Find where the given text appears and provide that cell's center as (x, y) coordinate. 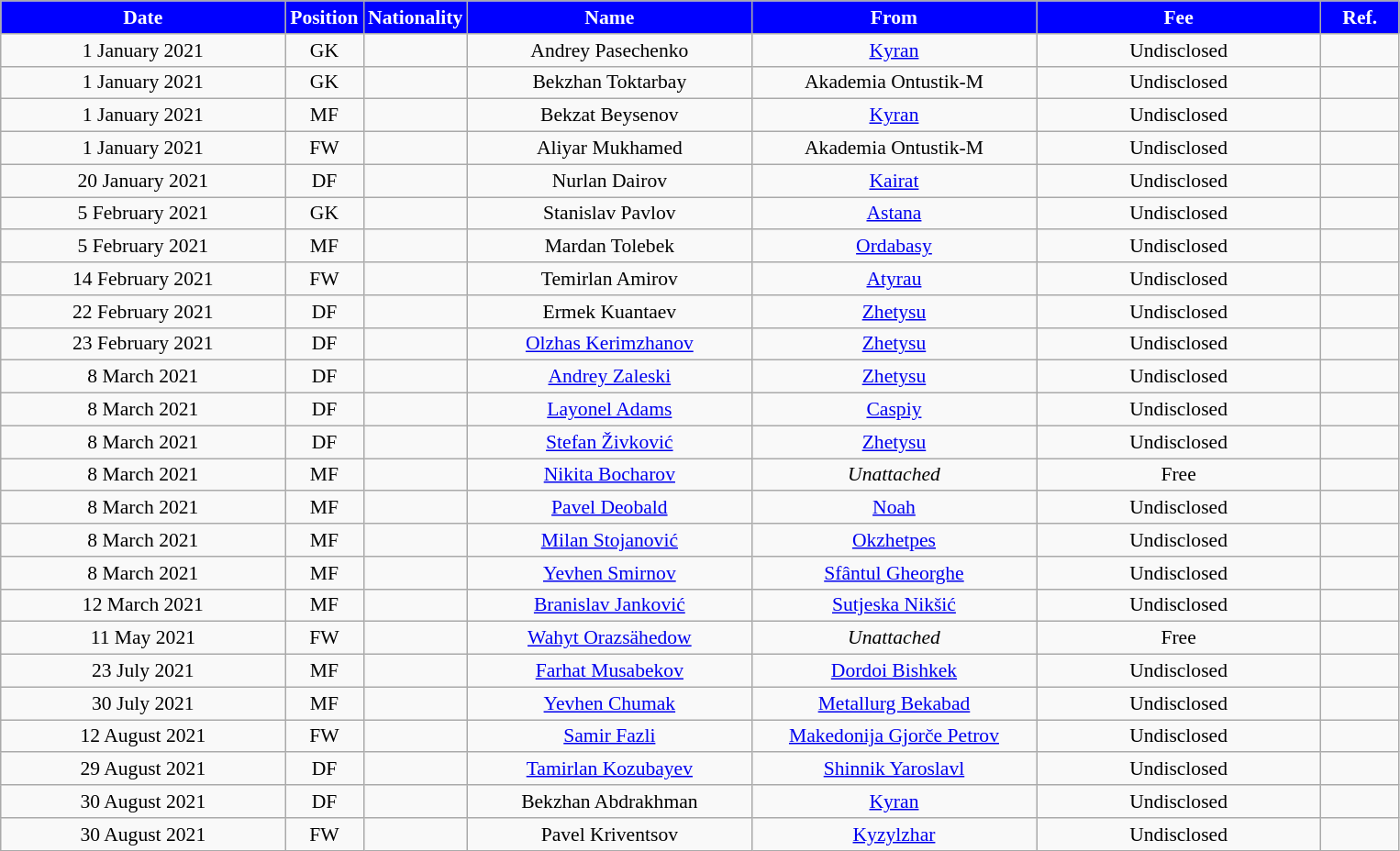
Kyzylzhar (894, 834)
Kairat (894, 181)
Yevhen Chumak (609, 703)
Sfântul Gheorghe (894, 573)
Fee (1179, 17)
Andrey Zaleski (609, 377)
Aliyar Mukhamed (609, 149)
Layonel Adams (609, 410)
Caspiy (894, 410)
Temirlan Amirov (609, 279)
Tamirlan Kozubayev (609, 769)
Mardan Tolebek (609, 247)
Nurlan Dairov (609, 181)
Sutjeska Nikšić (894, 605)
Ermek Kuantaev (609, 312)
11 May 2021 (143, 638)
Pavel Deobald (609, 508)
14 February 2021 (143, 279)
Stanislav Pavlov (609, 214)
Bekzat Beysenov (609, 116)
Okzhetpes (894, 540)
20 January 2021 (143, 181)
12 August 2021 (143, 736)
Nationality (415, 17)
Shinnik Yaroslavl (894, 769)
Bekzhan Toktarbay (609, 83)
Nikita Bocharov (609, 475)
30 July 2021 (143, 703)
Bekzhan Abdrakhman (609, 801)
Yevhen Smirnov (609, 573)
Date (143, 17)
Makedonija Gjorče Petrov (894, 736)
Name (609, 17)
Ref. (1360, 17)
Ordabasy (894, 247)
Wahyt Orazsähedow (609, 638)
Metallurg Bekabad (894, 703)
From (894, 17)
Pavel Kriventsov (609, 834)
Milan Stojanović (609, 540)
29 August 2021 (143, 769)
22 February 2021 (143, 312)
Atyrau (894, 279)
Olzhas Kerimzhanov (609, 344)
23 July 2021 (143, 671)
12 March 2021 (143, 605)
Branislav Janković (609, 605)
23 February 2021 (143, 344)
Dordoi Bishkek (894, 671)
Noah (894, 508)
Position (325, 17)
Andrey Pasechenko (609, 50)
Samir Fazli (609, 736)
Farhat Musabekov (609, 671)
Stefan Živković (609, 442)
Astana (894, 214)
